Locate the cell with the specified text and output its [x, y] center coordinate. 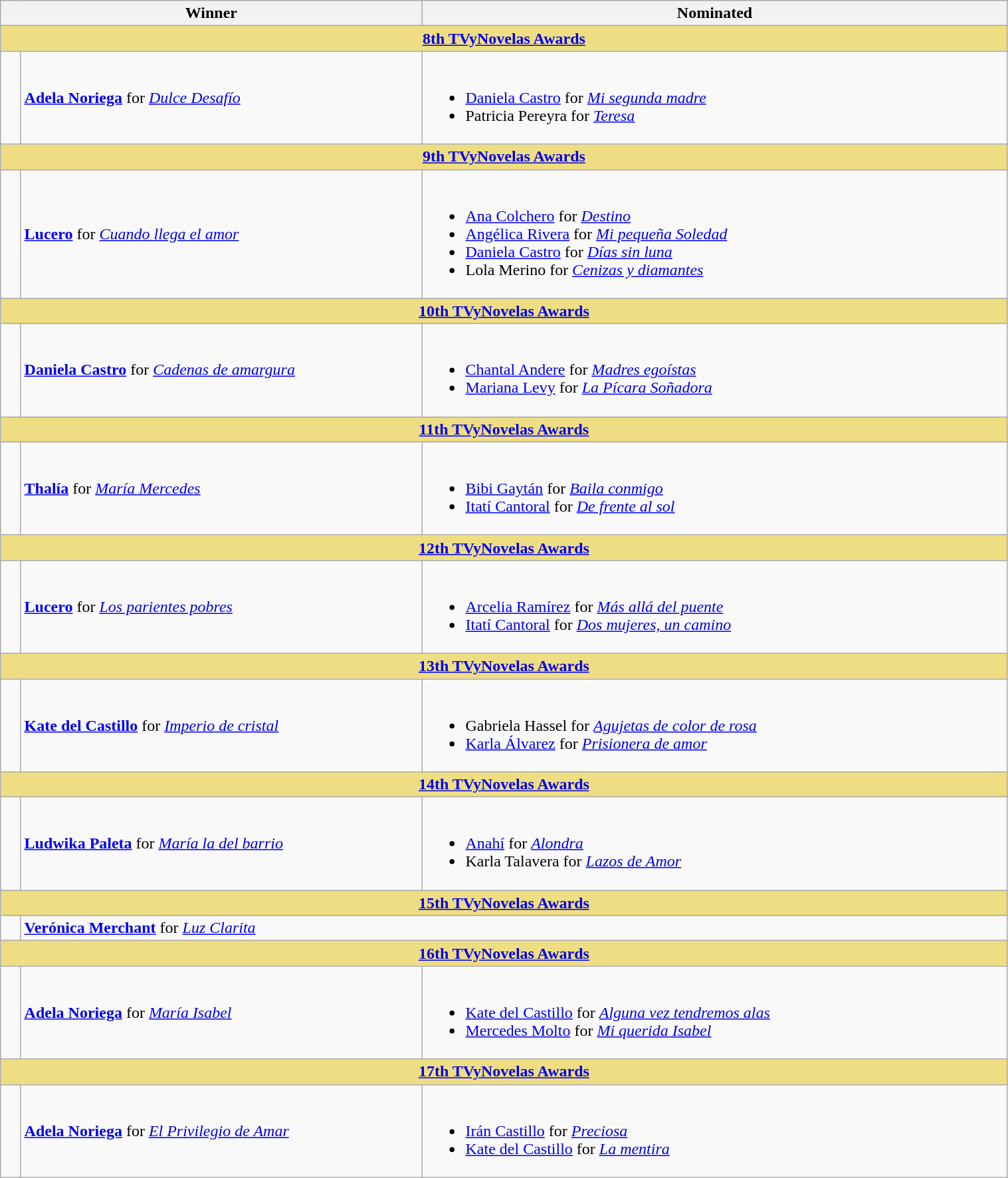
Arcelia Ramírez for Más allá del puenteItatí Cantoral for Dos mujeres, un camino [715, 607]
Winner [211, 13]
17th TVyNovelas Awards [504, 1072]
Daniela Castro for Cadenas de amargura [221, 370]
8th TVyNovelas Awards [504, 39]
Lucero for Cuando llega el amor [221, 234]
13th TVyNovelas Awards [504, 666]
11th TVyNovelas Awards [504, 429]
Adela Noriega for El Privilegio de Amar [221, 1131]
15th TVyNovelas Awards [504, 903]
14th TVyNovelas Awards [504, 785]
Adela Noriega for Dulce Desafío [221, 98]
Kate del Castillo for Imperio de cristal [221, 726]
Thalía for María Mercedes [221, 488]
Nominated [715, 13]
Daniela Castro for Mi segunda madrePatricia Pereyra for Teresa [715, 98]
Verónica Merchant for Luz Clarita [514, 928]
Lucero for Los parientes pobres [221, 607]
16th TVyNovelas Awards [504, 953]
Chantal Andere for Madres egoístasMariana Levy for La Pícara Soñadora [715, 370]
10th TVyNovelas Awards [504, 311]
Irán Castillo for PreciosaKate del Castillo for La mentira [715, 1131]
Bibi Gaytán for Baila conmigoItatí Cantoral for De frente al sol [715, 488]
Ludwika Paleta for María la del barrio [221, 844]
Ana Colchero for DestinoAngélica Rivera for Mi pequeña SoledadDaniela Castro for Días sin lunaLola Merino for Cenizas y diamantes [715, 234]
12th TVyNovelas Awards [504, 547]
Gabriela Hassel for Agujetas de color de rosaKarla Álvarez for Prisionera de amor [715, 726]
Adela Noriega for María Isabel [221, 1013]
9th TVyNovelas Awards [504, 157]
Anahí for AlondraKarla Talavera for Lazos de Amor [715, 844]
Kate del Castillo for Alguna vez tendremos alasMercedes Molto for Mi querida Isabel [715, 1013]
